Determine the (X, Y) coordinate at the center of the cell enclosing the given text.  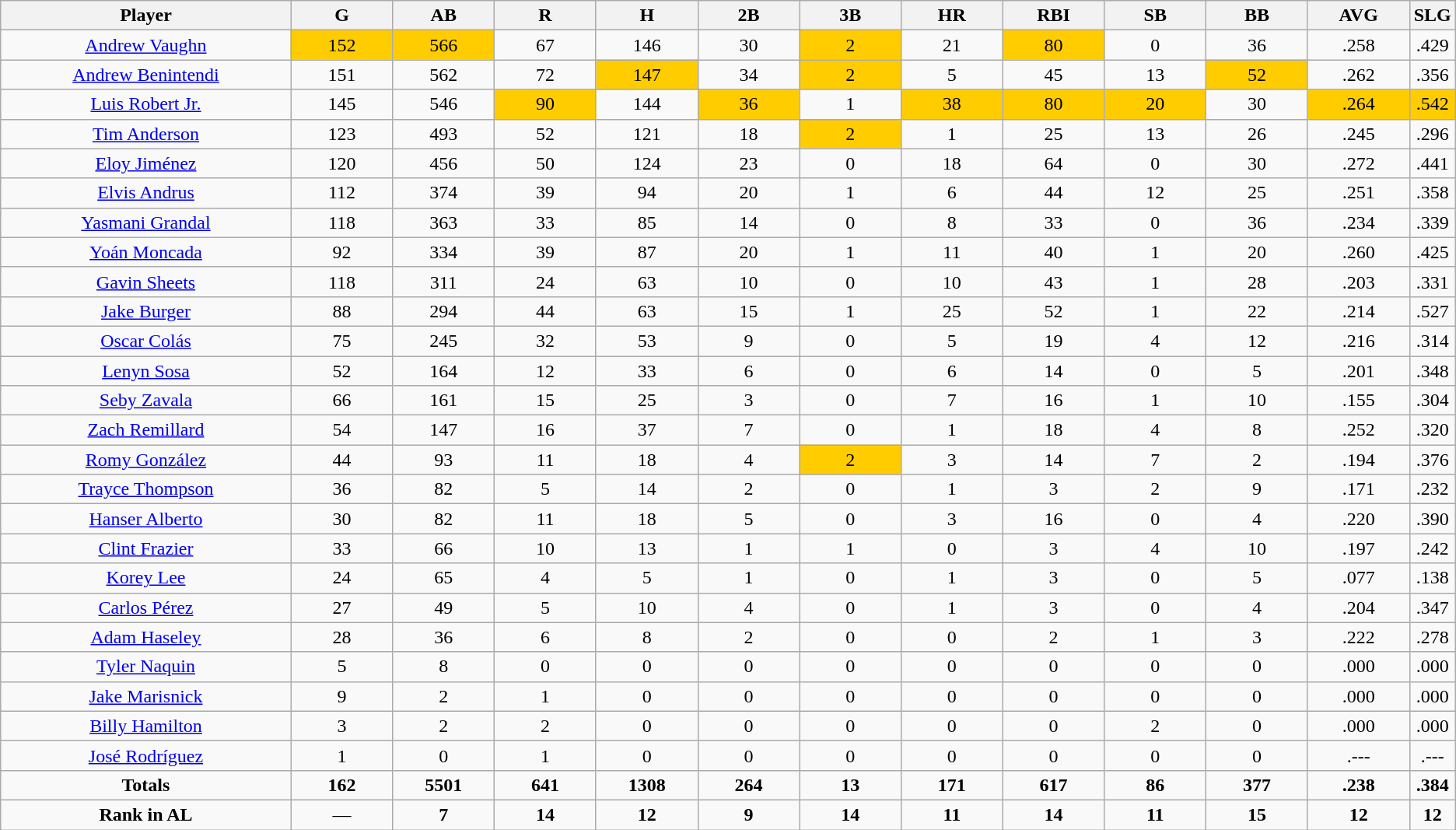
.384 (1433, 785)
112 (342, 193)
Tim Anderson (146, 134)
.320 (1433, 430)
152 (342, 45)
HR (952, 16)
Zach Remillard (146, 430)
88 (342, 311)
SLG (1433, 16)
Rank in AL (146, 814)
Carlos Pérez (146, 608)
.238 (1358, 785)
22 (1257, 311)
294 (443, 311)
87 (647, 252)
67 (546, 45)
.245 (1358, 134)
.197 (1358, 548)
162 (342, 785)
145 (342, 104)
José Rodríguez (146, 755)
Seby Zavala (146, 401)
.214 (1358, 311)
Eloy Jiménez (146, 163)
Trayce Thompson (146, 489)
.358 (1433, 193)
562 (443, 75)
21 (952, 45)
311 (443, 282)
32 (546, 341)
264 (748, 785)
50 (546, 163)
.441 (1433, 163)
546 (443, 104)
.314 (1433, 341)
53 (647, 341)
34 (748, 75)
.296 (1433, 134)
.304 (1433, 401)
Korey Lee (146, 578)
BB (1257, 16)
.542 (1433, 104)
40 (1053, 252)
144 (647, 104)
171 (952, 785)
Elvis Andrus (146, 193)
26 (1257, 134)
617 (1053, 785)
456 (443, 163)
124 (647, 163)
.194 (1358, 460)
.222 (1358, 637)
.242 (1433, 548)
.203 (1358, 282)
90 (546, 104)
H (647, 16)
.356 (1433, 75)
.527 (1433, 311)
Clint Frazier (146, 548)
27 (342, 608)
Player (146, 16)
65 (443, 578)
374 (443, 193)
Yasmani Grandal (146, 222)
.260 (1358, 252)
.347 (1433, 608)
.425 (1433, 252)
.201 (1358, 371)
64 (1053, 163)
2B (748, 16)
92 (342, 252)
3B (851, 16)
161 (443, 401)
Andrew Vaughn (146, 45)
45 (1053, 75)
.232 (1433, 489)
Hanser Alberto (146, 519)
85 (647, 222)
— (342, 814)
245 (443, 341)
.171 (1358, 489)
566 (443, 45)
AVG (1358, 16)
Jake Marisnick (146, 696)
75 (342, 341)
38 (952, 104)
19 (1053, 341)
.234 (1358, 222)
54 (342, 430)
Luis Robert Jr. (146, 104)
Lenyn Sosa (146, 371)
.216 (1358, 341)
R (546, 16)
334 (443, 252)
.272 (1358, 163)
.348 (1433, 371)
AB (443, 16)
.376 (1433, 460)
Romy González (146, 460)
94 (647, 193)
23 (748, 163)
.331 (1433, 282)
.262 (1358, 75)
Jake Burger (146, 311)
363 (443, 222)
Tyler Naquin (146, 667)
.390 (1433, 519)
123 (342, 134)
121 (647, 134)
5501 (443, 785)
.220 (1358, 519)
493 (443, 134)
G (342, 16)
.258 (1358, 45)
Gavin Sheets (146, 282)
Yoán Moncada (146, 252)
37 (647, 430)
.155 (1358, 401)
.278 (1433, 637)
Totals (146, 785)
.138 (1433, 578)
RBI (1053, 16)
146 (647, 45)
.252 (1358, 430)
Andrew Benintendi (146, 75)
.339 (1433, 222)
49 (443, 608)
.251 (1358, 193)
641 (546, 785)
93 (443, 460)
43 (1053, 282)
86 (1156, 785)
1308 (647, 785)
72 (546, 75)
.077 (1358, 578)
164 (443, 371)
SB (1156, 16)
Oscar Colás (146, 341)
.204 (1358, 608)
151 (342, 75)
Billy Hamilton (146, 726)
.264 (1358, 104)
120 (342, 163)
.429 (1433, 45)
Adam Haseley (146, 637)
377 (1257, 785)
